For the text-containing cell, return its midpoint in (X, Y) coordinate format. 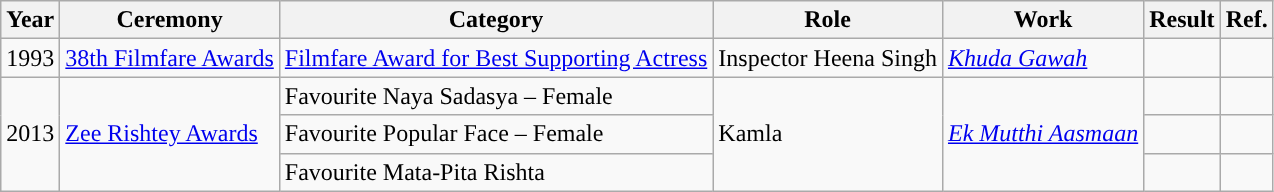
Work (1042, 20)
Category (496, 20)
Inspector Heena Singh (828, 58)
Favourite Popular Face – Female (496, 134)
Ceremony (170, 20)
Khuda Gawah (1042, 58)
1993 (30, 58)
Filmfare Award for Best Supporting Actress (496, 58)
Favourite Mata-Pita Rishta (496, 172)
Kamla (828, 134)
Favourite Naya Sadasya – Female (496, 96)
38th Filmfare Awards (170, 58)
Role (828, 20)
Year (30, 20)
2013 (30, 134)
Ref. (1246, 20)
Ek Mutthi Aasmaan (1042, 134)
Zee Rishtey Awards (170, 134)
Result (1182, 20)
